Detect which cell encompasses the target text, then output its (X, Y) center coordinate. 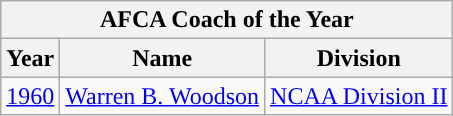
NCAA Division II (359, 96)
AFCA Coach of the Year (227, 20)
Division (359, 58)
Name (162, 58)
Warren B. Woodson (162, 96)
Year (30, 58)
1960 (30, 96)
